Return [X, Y] of the center of cell containing provided text 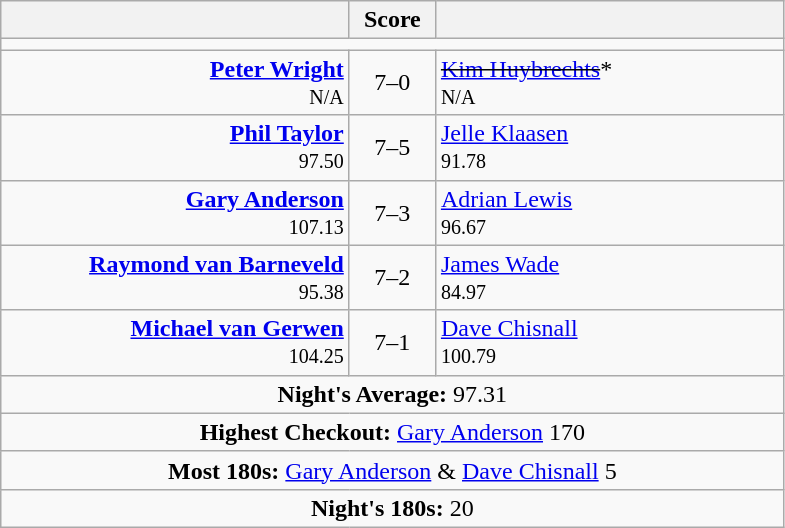
Gary Anderson 107.13 [176, 212]
7–5 [392, 148]
Jelle Klaasen 91.78 [610, 148]
Highest Checkout: Gary Anderson 170 [392, 432]
7–3 [392, 212]
Night's 180s: 20 [392, 508]
Adrian Lewis 96.67 [610, 212]
Raymond van Barneveld 95.38 [176, 278]
7–1 [392, 342]
Peter Wright N/A [176, 82]
Score [392, 20]
Night's Average: 97.31 [392, 394]
7–2 [392, 278]
Michael van Gerwen 104.25 [176, 342]
Phil Taylor 97.50 [176, 148]
7–0 [392, 82]
Kim Huybrechts* N/A [610, 82]
Dave Chisnall 100.79 [610, 342]
Most 180s: Gary Anderson & Dave Chisnall 5 [392, 470]
James Wade 84.97 [610, 278]
